Scan for the cell matching the given text and deliver its [x, y] coordinate at center. 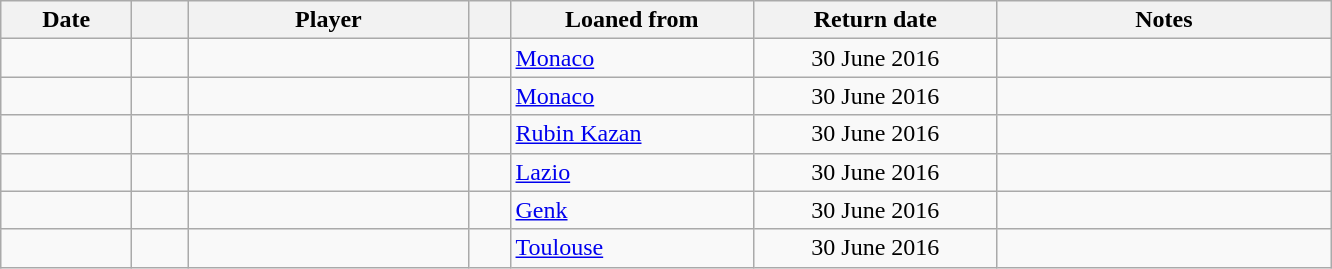
Date [66, 20]
Lazio [632, 172]
Rubin Kazan [632, 134]
Genk [632, 210]
Loaned from [632, 20]
Toulouse [632, 248]
Notes [1164, 20]
Player [328, 20]
Return date [876, 20]
